Find where the given text appears and provide that cell's center as [X, Y] coordinate. 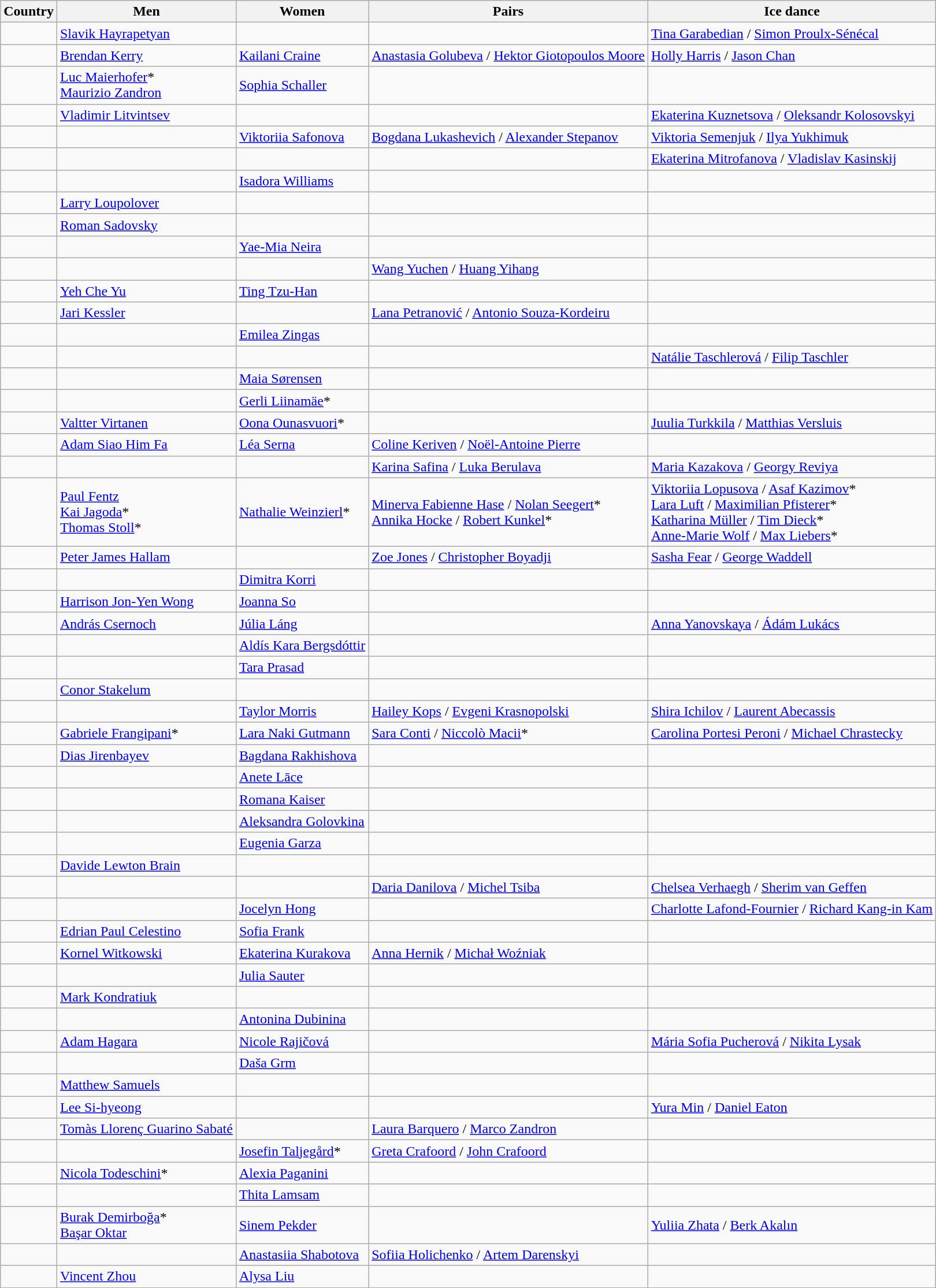
Nathalie Weinzierl* [302, 512]
Vincent Zhou [146, 1276]
Karina Safina / Luka Berulava [508, 467]
Chelsea Verhaegh / Sherim van Geffen [792, 887]
Nicola Todeschini* [146, 1173]
Peter James Hallam [146, 557]
Aldís Kara Bergsdóttir [302, 645]
Women [302, 12]
Isadora Williams [302, 181]
Edrian Paul Celestino [146, 931]
Coline Keriven / Noël-Antoine Pierre [508, 445]
Charlotte Lafond-Fournier / Richard Kang-in Kam [792, 909]
Alexia Paganini [302, 1173]
Adam Siao Him Fa [146, 445]
Vladimir Litvintsev [146, 115]
Zoe Jones / Christopher Boyadji [508, 557]
Burak Demirboğa*Başar Oktar [146, 1224]
Aleksandra Golovkina [302, 821]
Tina Garabedian / Simon Proulx-Sénécal [792, 33]
Daša Grm [302, 1063]
Daria Danilova / Michel Tsiba [508, 887]
Taylor Morris [302, 712]
Gabriele Frangipani* [146, 734]
Yeh Che Yu [146, 291]
Antonina Dubinina [302, 1019]
Mark Kondratiuk [146, 997]
Emilea Zingas [302, 335]
Sofia Frank [302, 931]
Dimitra Korri [302, 579]
Lee Si-hyeong [146, 1107]
Valtter Virtanen [146, 423]
Tomàs Llorenç Guarino Sabaté [146, 1129]
Joanna So [302, 601]
Lara Naki Gutmann [302, 734]
Yura Min / Daniel Eaton [792, 1107]
Romana Kaiser [302, 799]
Dias Jirenbayev [146, 755]
Anna Yanovskaya / Ádám Lukács [792, 623]
Pairs [508, 12]
Anastasia Golubeva / Hektor Giotopoulos Moore [508, 55]
Julia Sauter [302, 975]
Kailani Craine [302, 55]
Mária Sofia Pucherová / Nikita Lysak [792, 1041]
Ekaterina Kurakova [302, 953]
Shira Ichilov / Laurent Abecassis [792, 712]
Conor Stakelum [146, 689]
Luc Maierhofer*Maurizio Zandron [146, 85]
Sofiia Holichenko / Artem Darenskyi [508, 1255]
Nicole Rajičová [302, 1041]
Roman Sadovsky [146, 225]
Viktoriia Lopusova / Asaf Kazimov*Lara Luft / Maximilian Pfisterer*Katharina Müller / Tim Dieck*Anne-Marie Wolf / Max Liebers* [792, 512]
Jari Kessler [146, 313]
Ice dance [792, 12]
Maria Kazakova / Georgy Reviya [792, 467]
Yuliia Zhata / Berk Akalın [792, 1224]
Josefin Taljegård* [302, 1151]
Bagdana Rakhishova [302, 755]
Slavik Hayrapetyan [146, 33]
Davide Lewton Brain [146, 865]
Eugenia Garza [302, 843]
Thita Lamsam [302, 1195]
Ekaterina Kuznetsova / Oleksandr Kolosovskyi [792, 115]
Anete Lāce [302, 777]
Ting Tzu-Han [302, 291]
Tara Prasad [302, 667]
Léa Serna [302, 445]
Viktoria Semenjuk / Ilya Yukhimuk [792, 137]
Gerli Liinamäe* [302, 401]
Júlia Láng [302, 623]
Oona Ounasvuori* [302, 423]
Paul FentzKai Jagoda*Thomas Stoll* [146, 512]
Harrison Jon-Yen Wong [146, 601]
Yae-Mia Neira [302, 247]
Matthew Samuels [146, 1085]
Natálie Taschlerová / Filip Taschler [792, 357]
Adam Hagara [146, 1041]
Holly Harris / Jason Chan [792, 55]
Sara Conti / Niccolò Macii* [508, 734]
Sasha Fear / George Waddell [792, 557]
Country [29, 12]
András Csernoch [146, 623]
Minerva Fabienne Hase / Nolan Seegert*Annika Hocke / Robert Kunkel* [508, 512]
Men [146, 12]
Brendan Kerry [146, 55]
Ekaterina Mitrofanova / Vladislav Kasinskij [792, 159]
Maia Sørensen [302, 379]
Laura Barquero / Marco Zandron [508, 1129]
Juulia Turkkila / Matthias Versluis [792, 423]
Greta Crafoord / John Crafoord [508, 1151]
Alysa Liu [302, 1276]
Bogdana Lukashevich / Alexander Stepanov [508, 137]
Kornel Witkowski [146, 953]
Carolina Portesi Peroni / Michael Chrastecky [792, 734]
Larry Loupolover [146, 203]
Anna Hernik / Michał Woźniak [508, 953]
Wang Yuchen / Huang Yihang [508, 269]
Sinem Pekder [302, 1224]
Viktoriia Safonova [302, 137]
Lana Petranović / Antonio Souza-Kordeiru [508, 313]
Hailey Kops / Evgeni Krasnopolski [508, 712]
Jocelyn Hong [302, 909]
Anastasiia Shabotova [302, 1255]
Sophia Schaller [302, 85]
